Extract the [x, y] coordinate from the center of the cell holding the provided text.  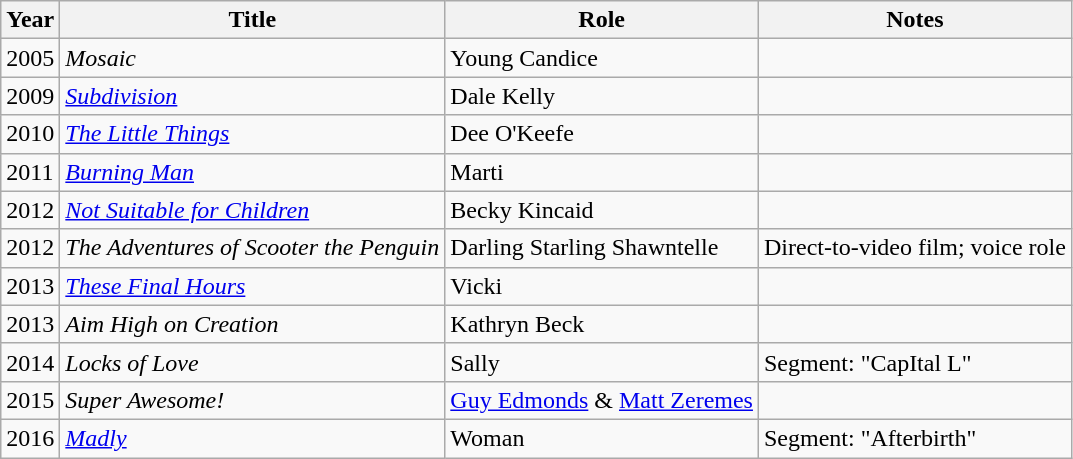
The Adventures of Scooter the Penguin [252, 248]
2015 [30, 400]
Becky Kincaid [602, 210]
2010 [30, 134]
2005 [30, 58]
Segment: "CapItal L" [914, 362]
Notes [914, 20]
Year [30, 20]
Marti [602, 172]
2009 [30, 96]
The Little Things [252, 134]
Guy Edmonds & Matt Zeremes [602, 400]
Kathryn Beck [602, 324]
Super Awesome! [252, 400]
These Final Hours [252, 286]
Aim High on Creation [252, 324]
Burning Man [252, 172]
Not Suitable for Children [252, 210]
Direct-to-video film; voice role [914, 248]
Dale Kelly [602, 96]
Mosaic [252, 58]
Subdivision [252, 96]
Sally [602, 362]
Locks of Love [252, 362]
Darling Starling Shawntelle [602, 248]
Title [252, 20]
Madly [252, 438]
Woman [602, 438]
2011 [30, 172]
Vicki [602, 286]
Young Candice [602, 58]
2014 [30, 362]
Segment: "Afterbirth" [914, 438]
Role [602, 20]
2016 [30, 438]
Dee O'Keefe [602, 134]
